Provide the (x, y) coordinate of the cell's center where the given text is located.  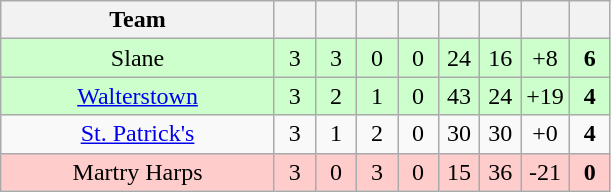
+0 (546, 134)
+8 (546, 58)
6 (590, 58)
+19 (546, 96)
-21 (546, 172)
Martry Harps (138, 172)
43 (460, 96)
Walterstown (138, 96)
Slane (138, 58)
St. Patrick's (138, 134)
Team (138, 20)
15 (460, 172)
36 (500, 172)
16 (500, 58)
